Extract the (x, y) coordinate from the center of the cell holding the provided text.  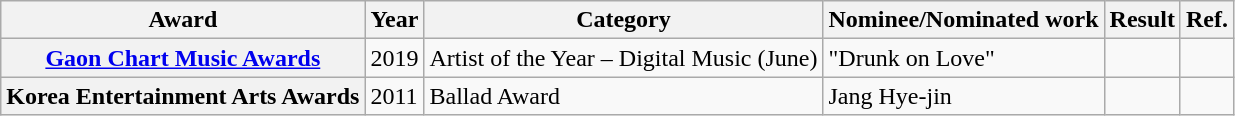
Ref. (1206, 20)
Award (183, 20)
"Drunk on Love" (964, 58)
Category (624, 20)
Year (394, 20)
Korea Entertainment Arts Awards (183, 96)
Result (1142, 20)
2019 (394, 58)
2011 (394, 96)
Nominee/Nominated work (964, 20)
Gaon Chart Music Awards (183, 58)
Ballad Award (624, 96)
Jang Hye-jin (964, 96)
Artist of the Year – Digital Music (June) (624, 58)
